Scan for the cell matching the given text and deliver its (X, Y) coordinate at center. 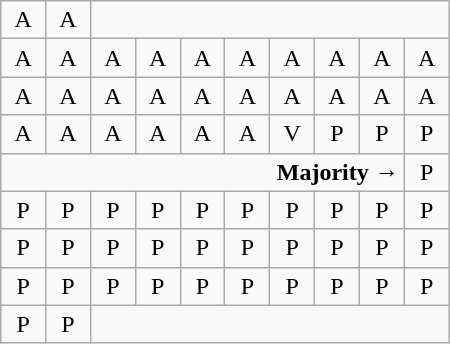
V (292, 134)
Majority → (203, 172)
